Return [X, Y] of the center of cell containing provided text 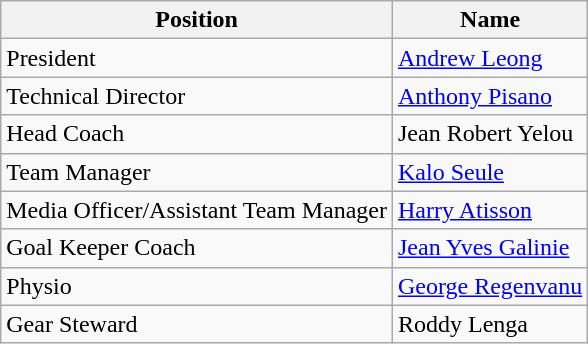
Position [197, 20]
Kalo Seule [490, 172]
Andrew Leong [490, 58]
Gear Steward [197, 324]
President [197, 58]
Harry Atisson [490, 210]
Anthony Pisano [490, 96]
Technical Director [197, 96]
Head Coach [197, 134]
George Regenvanu [490, 286]
Physio [197, 286]
Jean Yves Galinie [490, 248]
Goal Keeper Coach [197, 248]
Name [490, 20]
Jean Robert Yelou [490, 134]
Media Officer/Assistant Team Manager [197, 210]
Team Manager [197, 172]
Roddy Lenga [490, 324]
